Detect which cell encompasses the target text, then output its [X, Y] center coordinate. 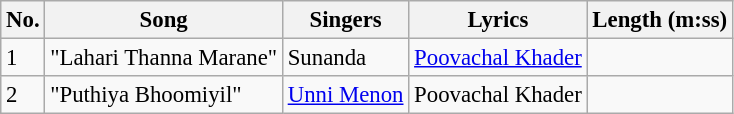
1 [23, 58]
Unni Menon [345, 95]
Sunanda [345, 58]
No. [23, 20]
"Lahari Thanna Marane" [164, 58]
2 [23, 95]
"Puthiya Bhoomiyil" [164, 95]
Length (m:ss) [660, 20]
Song [164, 20]
Singers [345, 20]
Lyrics [498, 20]
